Locate the cell with the specified text and output its [X, Y] center coordinate. 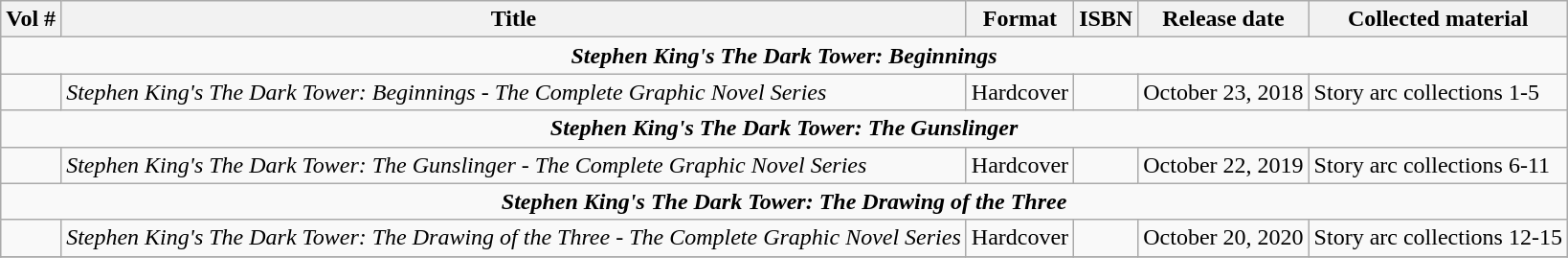
Stephen King's The Dark Tower: The Gunslinger - The Complete Graphic Novel Series [514, 165]
Collected material [1438, 19]
October 20, 2020 [1223, 238]
October 22, 2019 [1223, 165]
Format [1019, 19]
Stephen King's The Dark Tower: Beginnings [785, 56]
ISBN [1107, 19]
October 23, 2018 [1223, 92]
Story arc collections 1-5 [1438, 92]
Stephen King's The Dark Tower: The Gunslinger [785, 129]
Stephen King's The Dark Tower: The Drawing of the Three [785, 201]
Story arc collections 12-15 [1438, 238]
Vol # [31, 19]
Story arc collections 6-11 [1438, 165]
Release date [1223, 19]
Stephen King's The Dark Tower: Beginnings - The Complete Graphic Novel Series [514, 92]
Stephen King's The Dark Tower: The Drawing of the Three - The Complete Graphic Novel Series [514, 238]
Title [514, 19]
